Return the [x, y] coordinate for the center point of the cell that contains the specified text.  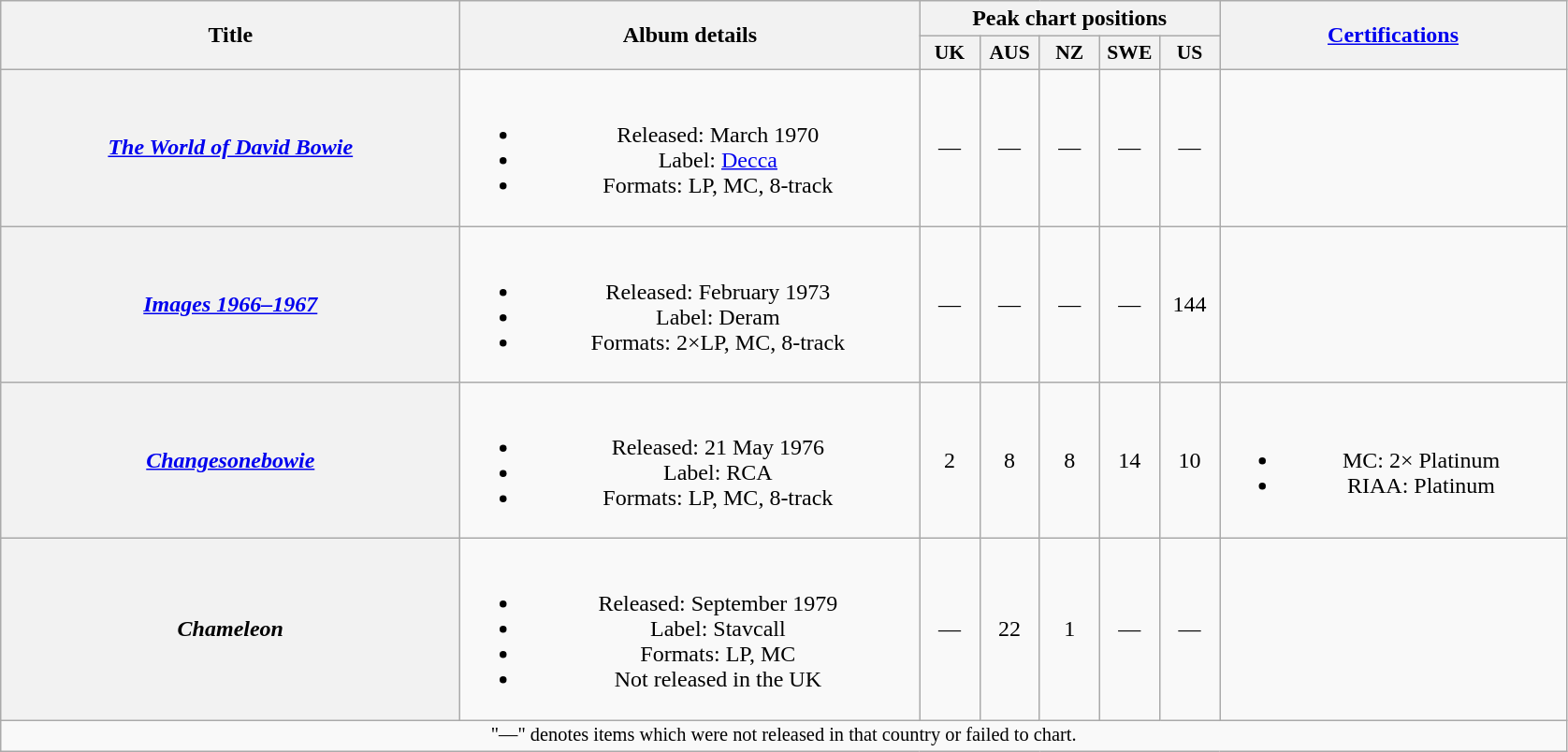
"—" denotes items which were not released in that country or failed to chart. [784, 736]
Released: February 1973Label: DeramFormats: 2×LP, MC, 8-track [690, 305]
144 [1189, 305]
Released: March 1970Label: DeccaFormats: LP, MC, 8-track [690, 148]
Peak chart positions [1070, 19]
AUS [1009, 53]
The World of David Bowie [230, 148]
22 [1009, 629]
Title [230, 36]
Released: September 1979Label: StavcallFormats: LP, MCNot released in the UK [690, 629]
Images 1966–1967 [230, 305]
NZ [1069, 53]
Changesonebowie [230, 460]
Certifications [1394, 36]
14 [1129, 460]
Chameleon [230, 629]
US [1189, 53]
UK [950, 53]
1 [1069, 629]
Album details [690, 36]
Released: 21 May 1976Label: RCAFormats: LP, MC, 8-track [690, 460]
MC: 2× PlatinumRIAA: Platinum [1394, 460]
10 [1189, 460]
SWE [1129, 53]
2 [950, 460]
